Identify which cell holds the provided text, then report its [x, y] central coordinate. 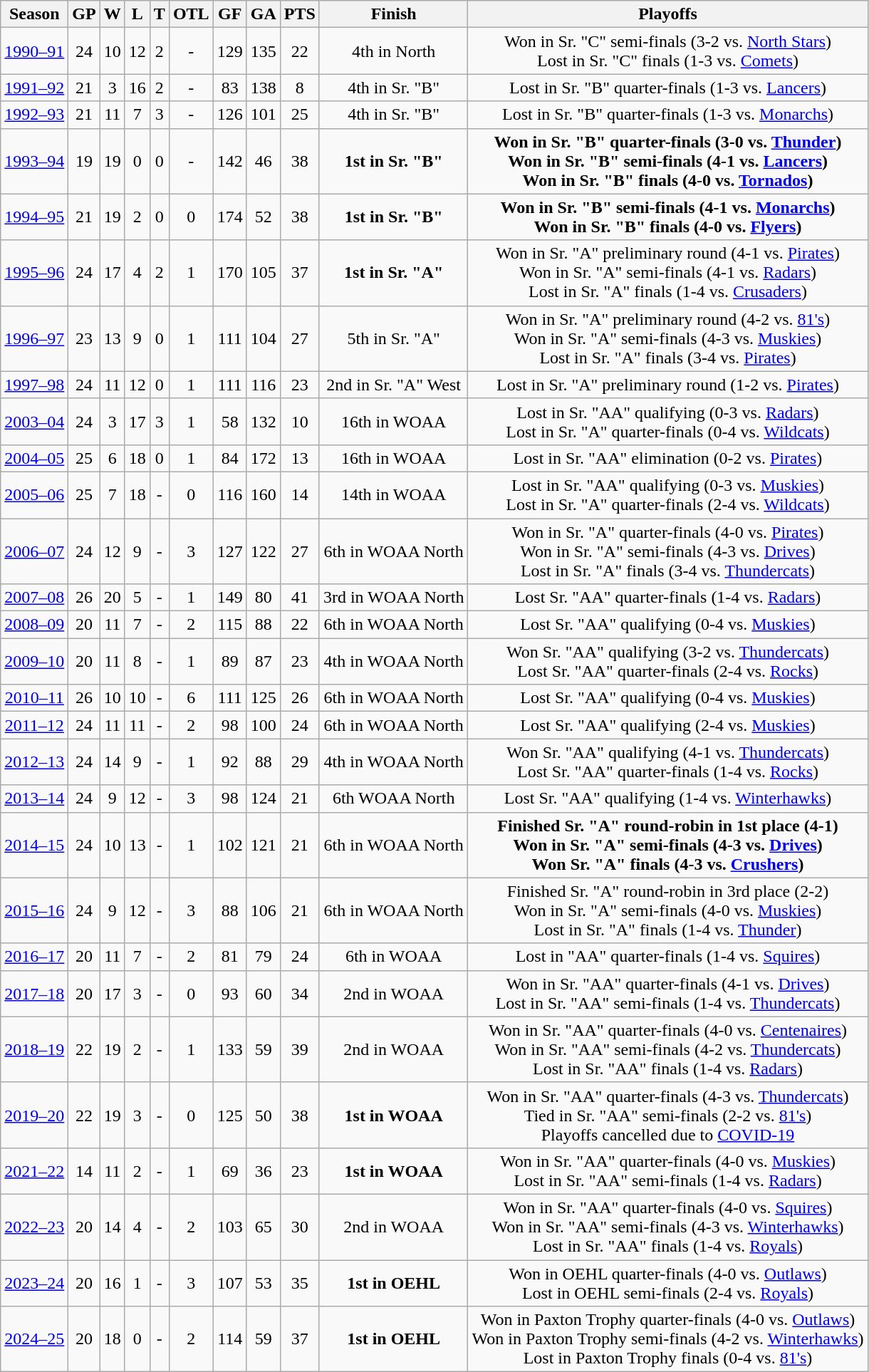
29 [299, 762]
L [137, 14]
1990–91 [34, 51]
Won in Sr. "AA" quarter-finals (4-1 vs. Drives) Lost in Sr. "AA" semi-finals (1-4 vs. Thundercats) [668, 993]
Lost in Sr. "B" quarter-finals (1-3 vs. Monarchs) [668, 115]
6th in WOAA [393, 957]
1991–92 [34, 88]
100 [264, 725]
34 [299, 993]
Lost in Sr. "B" quarter-finals (1-3 vs. Lancers) [668, 88]
Lost in Sr. "AA" qualifying (0-3 vs. Radars) Lost in Sr. "A" quarter-finals (0-4 vs. Wildcats) [668, 422]
Lost in Sr. "A" preliminary round (1-2 vs. Pirates) [668, 385]
36 [264, 1171]
2018–19 [34, 1049]
101 [264, 115]
6th WOAA North [393, 799]
114 [229, 1339]
14th in WOAA [393, 494]
3rd in WOAA North [393, 598]
2022–23 [34, 1227]
Won Sr. "AA" qualifying (4-1 vs. Thundercats) Lost Sr. "AA" quarter-finals (1-4 vs. Rocks) [668, 762]
Won in Sr. "B" quarter-finals (3-0 vs. Thunder) Won in Sr. "B" semi-finals (4-1 vs. Lancers) Won in Sr. "B" finals (4-0 vs. Tornados) [668, 161]
46 [264, 161]
Finish [393, 14]
105 [264, 273]
2011–12 [34, 725]
170 [229, 273]
35 [299, 1282]
1993–94 [34, 161]
41 [299, 598]
122 [264, 551]
69 [229, 1171]
OTL [191, 14]
93 [229, 993]
1994–95 [34, 217]
1992–93 [34, 115]
2006–07 [34, 551]
Season [34, 14]
102 [229, 845]
106 [264, 910]
84 [229, 458]
W [113, 14]
1997–98 [34, 385]
79 [264, 957]
142 [229, 161]
Won in Sr. "AA" quarter-finals (4-0 vs. Centenaires) Won in Sr. "AA" semi-finals (4-2 vs. Thundercats) Lost in Sr. "AA" finals (1-4 vs. Radars) [668, 1049]
92 [229, 762]
172 [264, 458]
126 [229, 115]
2007–08 [34, 598]
2008–09 [34, 625]
60 [264, 993]
121 [264, 845]
GA [264, 14]
115 [229, 625]
2013–14 [34, 799]
2004–05 [34, 458]
Won in Sr. "C" semi-finals (3-2 vs. North Stars) Lost in Sr. "C" finals (1-3 vs. Comets) [668, 51]
Won in Sr. "AA" quarter-finals (4-0 vs. Muskies) Lost in Sr. "AA" semi-finals (1-4 vs. Radars) [668, 1171]
80 [264, 598]
Finished Sr. "A" round-robin in 1st place (4-1) Won in Sr. "A" semi-finals (4-3 vs. Drives) Won Sr. "A" finals (4-3 vs. Crushers) [668, 845]
PTS [299, 14]
53 [264, 1282]
4th in North [393, 51]
Finished Sr. "A" round-robin in 3rd place (2-2) Won in Sr. "A" semi-finals (4-0 vs. Muskies) Lost in Sr. "A" finals (1-4 vs. Thunder) [668, 910]
50 [264, 1115]
58 [229, 422]
2010–11 [34, 698]
133 [229, 1049]
Lost Sr. "AA" qualifying (1-4 vs. Winterhawks) [668, 799]
1995–96 [34, 273]
135 [264, 51]
Won Sr. "AA" qualifying (3-2 vs. Thundercats) Lost Sr. "AA" quarter-finals (2-4 vs. Rocks) [668, 661]
Won in Sr. "AA" quarter-finals (4-0 vs. Squires) Won in Sr. "AA" semi-finals (4-3 vs. Winterhawks) Lost in Sr. "AA" finals (1-4 vs. Royals) [668, 1227]
87 [264, 661]
5 [137, 598]
65 [264, 1227]
39 [299, 1049]
30 [299, 1227]
129 [229, 51]
2014–15 [34, 845]
160 [264, 494]
GF [229, 14]
138 [264, 88]
Lost Sr. "AA" quarter-finals (1-4 vs. Radars) [668, 598]
2023–24 [34, 1282]
Won in Sr. "A" preliminary round (4-2 vs. 81's) Won in Sr. "A" semi-finals (4-3 vs. Muskies) Lost in Sr. "A" finals (3-4 vs. Pirates) [668, 338]
GP [84, 14]
107 [229, 1282]
2021–22 [34, 1171]
103 [229, 1227]
Won in Sr. "A" preliminary round (4-1 vs. Pirates) Won in Sr. "A" semi-finals (4-1 vs. Radars) Lost in Sr. "A" finals (1-4 vs. Crusaders) [668, 273]
83 [229, 88]
2019–20 [34, 1115]
2009–10 [34, 661]
1st in Sr. "A" [393, 273]
Won in Sr. "B" semi-finals (4-1 vs. Monarchs) Won in Sr. "B" finals (4-0 vs. Flyers) [668, 217]
127 [229, 551]
2012–13 [34, 762]
2024–25 [34, 1339]
Won in Sr. "AA" quarter-finals (4-3 vs. Thundercats) Tied in Sr. "AA" semi-finals (2-2 vs. 81's) Playoffs cancelled due to COVID-19 [668, 1115]
89 [229, 661]
81 [229, 957]
Won in OEHL quarter-finals (4-0 vs. Outlaws) Lost in OEHL semi-finals (2-4 vs. Royals) [668, 1282]
149 [229, 598]
Lost Sr. "AA" qualifying (2-4 vs. Muskies) [668, 725]
Playoffs [668, 14]
52 [264, 217]
2016–17 [34, 957]
Lost in Sr. "AA" elimination (0-2 vs. Pirates) [668, 458]
2003–04 [34, 422]
1996–97 [34, 338]
Lost in "AA" quarter-finals (1-4 vs. Squires) [668, 957]
2015–16 [34, 910]
Won in Sr. "A" quarter-finals (4-0 vs. Pirates) Won in Sr. "A" semi-finals (4-3 vs. Drives) Lost in Sr. "A" finals (3-4 vs. Thundercats) [668, 551]
5th in Sr. "A" [393, 338]
104 [264, 338]
T [160, 14]
132 [264, 422]
2nd in Sr. "A" West [393, 385]
2017–18 [34, 993]
174 [229, 217]
2005–06 [34, 494]
Lost in Sr. "AA" qualifying (0-3 vs. Muskies) Lost in Sr. "A" quarter-finals (2-4 vs. Wildcats) [668, 494]
124 [264, 799]
